Pinpoint the cell where the given text exists, returning its (x, y) midpoint coordinate. 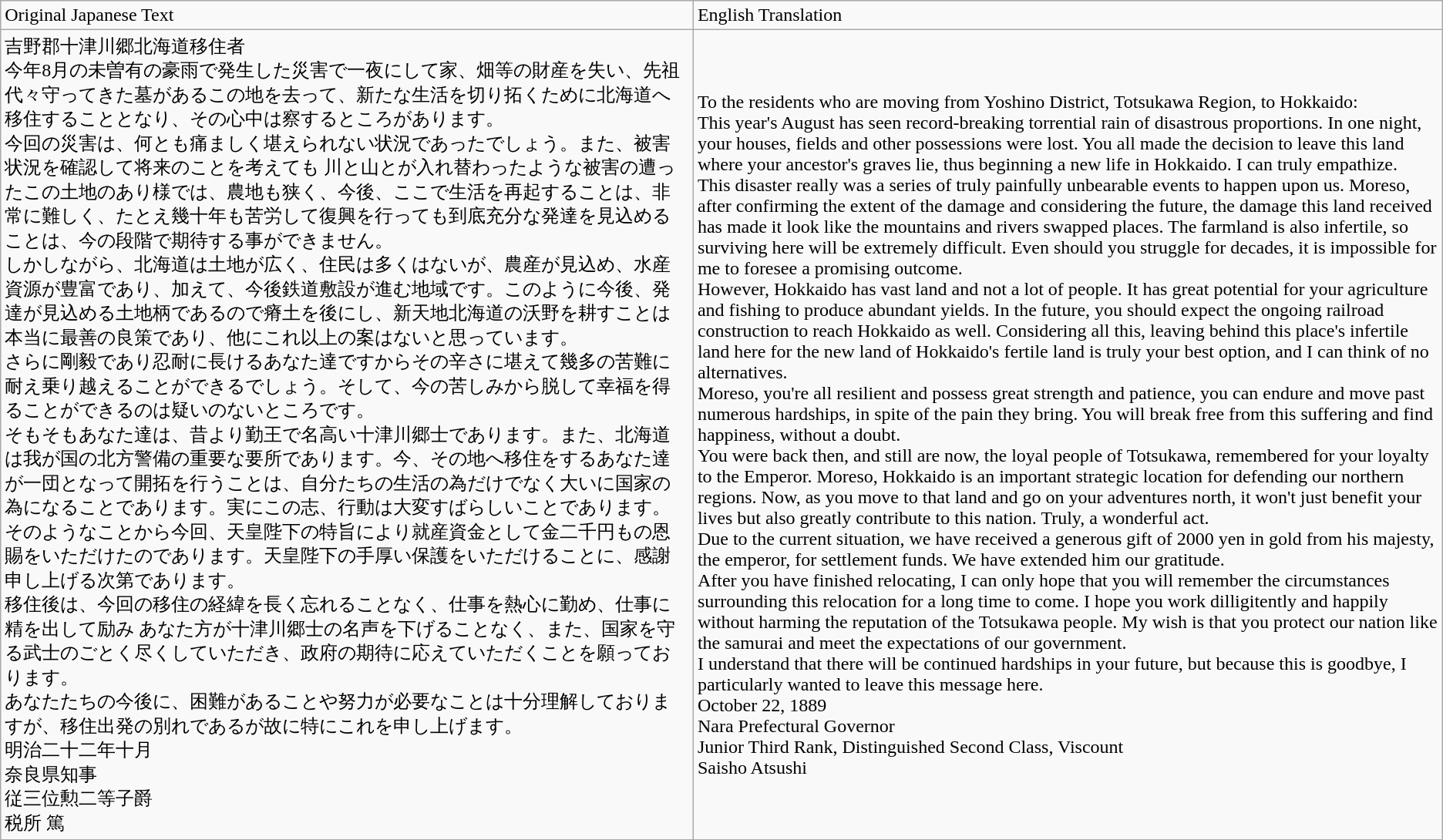
Original Japanese Text (347, 15)
English Translation (1068, 15)
